Extract the [X, Y] coordinate from the center of the cell holding the provided text.  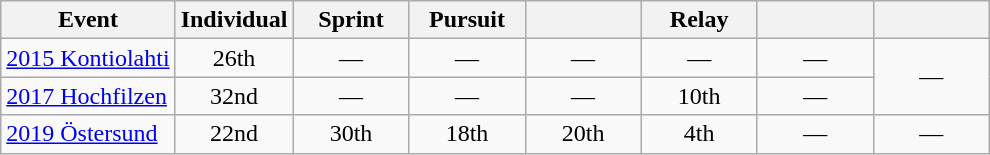
Individual [234, 20]
Pursuit [467, 20]
30th [351, 134]
10th [699, 96]
20th [583, 134]
Event [88, 20]
26th [234, 58]
2015 Kontiolahti [88, 58]
Relay [699, 20]
Sprint [351, 20]
2019 Östersund [88, 134]
32nd [234, 96]
22nd [234, 134]
2017 Hochfilzen [88, 96]
18th [467, 134]
4th [699, 134]
